Scan for the cell matching the given text and deliver its [x, y] coordinate at center. 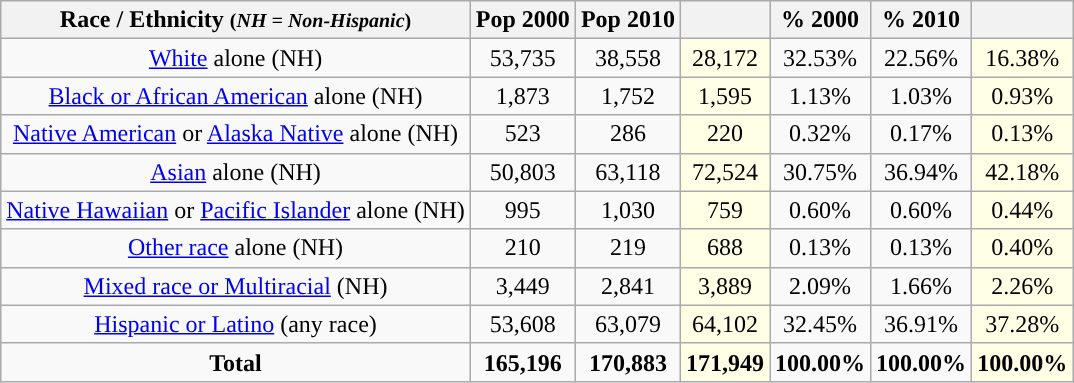
32.45% [820, 324]
42.18% [1022, 172]
63,079 [628, 324]
Mixed race or Multiracial (NH) [236, 286]
1,595 [724, 96]
Race / Ethnicity (NH = Non-Hispanic) [236, 20]
2.26% [1022, 286]
220 [724, 134]
1.13% [820, 96]
0.40% [1022, 248]
Hispanic or Latino (any race) [236, 324]
2.09% [820, 286]
171,949 [724, 362]
523 [522, 134]
36.94% [922, 172]
Native American or Alaska Native alone (NH) [236, 134]
286 [628, 134]
0.93% [1022, 96]
1,752 [628, 96]
1.03% [922, 96]
1,873 [522, 96]
30.75% [820, 172]
53,608 [522, 324]
50,803 [522, 172]
Asian alone (NH) [236, 172]
219 [628, 248]
165,196 [522, 362]
759 [724, 210]
995 [522, 210]
Pop 2010 [628, 20]
170,883 [628, 362]
210 [522, 248]
Total [236, 362]
3,449 [522, 286]
38,558 [628, 58]
64,102 [724, 324]
63,118 [628, 172]
36.91% [922, 324]
28,172 [724, 58]
0.17% [922, 134]
Native Hawaiian or Pacific Islander alone (NH) [236, 210]
1.66% [922, 286]
688 [724, 248]
22.56% [922, 58]
Pop 2000 [522, 20]
% 2000 [820, 20]
2,841 [628, 286]
37.28% [1022, 324]
32.53% [820, 58]
72,524 [724, 172]
16.38% [1022, 58]
3,889 [724, 286]
% 2010 [922, 20]
1,030 [628, 210]
0.44% [1022, 210]
White alone (NH) [236, 58]
53,735 [522, 58]
Black or African American alone (NH) [236, 96]
Other race alone (NH) [236, 248]
0.32% [820, 134]
